Return [x, y] of the center of cell containing provided text 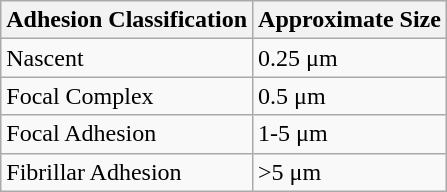
0.25 μm [350, 58]
>5 μm [350, 172]
0.5 μm [350, 96]
Focal Complex [127, 96]
Approximate Size [350, 20]
Fibrillar Adhesion [127, 172]
1-5 μm [350, 134]
Focal Adhesion [127, 134]
Nascent [127, 58]
Adhesion Classification [127, 20]
